Find where the given text appears and provide that cell's center as (x, y) coordinate. 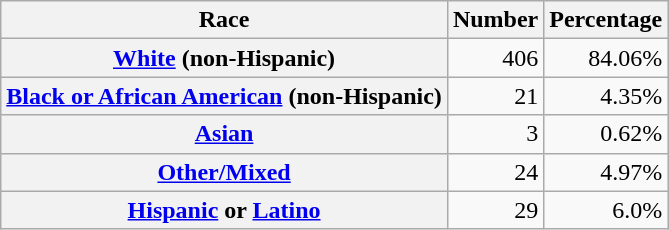
Black or African American (non-Hispanic) (224, 96)
29 (495, 210)
3 (495, 134)
Percentage (606, 20)
4.35% (606, 96)
84.06% (606, 58)
Hispanic or Latino (224, 210)
White (non-Hispanic) (224, 58)
0.62% (606, 134)
406 (495, 58)
6.0% (606, 210)
Other/Mixed (224, 172)
Race (224, 20)
Number (495, 20)
24 (495, 172)
Asian (224, 134)
21 (495, 96)
4.97% (606, 172)
